Provide the [X, Y] coordinate of the cell's center where the given text is located.  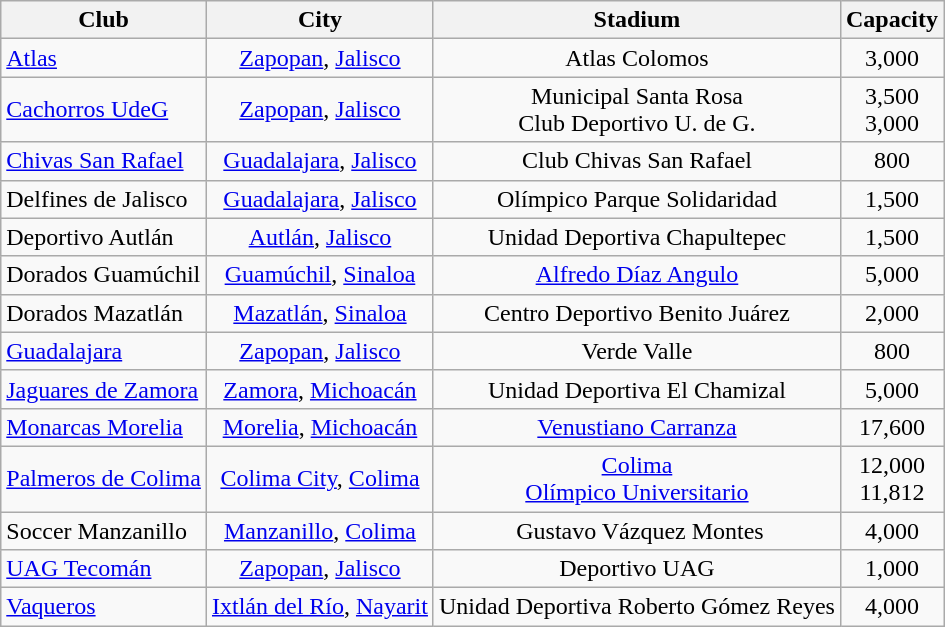
Unidad Deportiva Roberto Gómez Reyes [636, 607]
Vaqueros [104, 607]
Autlán, Jalisco [320, 237]
Centro Deportivo Benito Juárez [636, 313]
3,000 [892, 58]
Gustavo Vázquez Montes [636, 531]
Deportivo UAG [636, 569]
1,000 [892, 569]
Guamúchil, Sinaloa [320, 275]
2,000 [892, 313]
Colima City, Colima [320, 478]
Jaguares de Zamora [104, 389]
Municipal Santa RosaClub Deportivo U. de G. [636, 110]
Zamora, Michoacán [320, 389]
Club [104, 20]
Chivas San Rafael [104, 161]
Mazatlán, Sinaloa [320, 313]
12,00011,812 [892, 478]
Guadalajara [104, 351]
Deportivo Autlán [104, 237]
Alfredo Díaz Angulo [636, 275]
Delfines de Jalisco [104, 199]
Monarcas Morelia [104, 427]
Manzanillo, Colima [320, 531]
Ixtlán del Río, Nayarit [320, 607]
Club Chivas San Rafael [636, 161]
Dorados Mazatlán [104, 313]
Olímpico Parque Solidaridad [636, 199]
Atlas [104, 58]
Unidad Deportiva El Chamizal [636, 389]
UAG Tecomán [104, 569]
17,600 [892, 427]
Cachorros UdeG [104, 110]
Palmeros de Colima [104, 478]
Dorados Guamúchil [104, 275]
Unidad Deportiva Chapultepec [636, 237]
Stadium [636, 20]
Capacity [892, 20]
Atlas Colomos [636, 58]
Soccer Manzanillo [104, 531]
Morelia, Michoacán [320, 427]
ColimaOlímpico Universitario [636, 478]
3,5003,000 [892, 110]
Verde Valle [636, 351]
City [320, 20]
Venustiano Carranza [636, 427]
